Capture the cell that displays the provided text and extract its (X, Y) central coordinate. 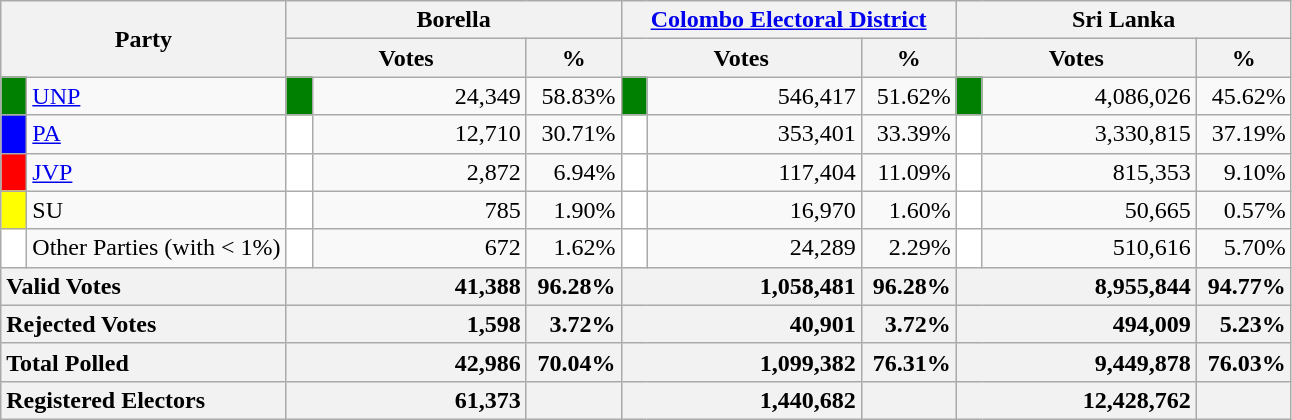
70.04% (574, 362)
UNP (156, 96)
61,373 (406, 400)
9,449,878 (1076, 362)
Colombo Electoral District (788, 20)
4,086,026 (1089, 96)
353,401 (754, 134)
Sri Lanka (1124, 20)
1.62% (574, 248)
94.77% (1244, 286)
PA (156, 134)
Valid Votes (144, 286)
30.71% (574, 134)
58.83% (574, 96)
494,009 (1076, 324)
546,417 (754, 96)
24,289 (754, 248)
510,616 (1089, 248)
1,099,382 (741, 362)
41,388 (406, 286)
6.94% (574, 172)
1.60% (908, 210)
45.62% (1244, 96)
117,404 (754, 172)
5.70% (1244, 248)
2,872 (419, 172)
51.62% (908, 96)
0.57% (1244, 210)
815,353 (1089, 172)
785 (419, 210)
12,428,762 (1076, 400)
37.19% (1244, 134)
12,710 (419, 134)
33.39% (908, 134)
40,901 (741, 324)
3,330,815 (1089, 134)
76.03% (1244, 362)
672 (419, 248)
5.23% (1244, 324)
SU (156, 210)
11.09% (908, 172)
Party (144, 39)
24,349 (419, 96)
1.90% (574, 210)
42,986 (406, 362)
Rejected Votes (144, 324)
1,598 (406, 324)
1,058,481 (741, 286)
Other Parties (with < 1%) (156, 248)
Registered Electors (144, 400)
JVP (156, 172)
76.31% (908, 362)
Borella (454, 20)
16,970 (754, 210)
Total Polled (144, 362)
50,665 (1089, 210)
8,955,844 (1076, 286)
2.29% (908, 248)
9.10% (1244, 172)
1,440,682 (741, 400)
